Provide the (x, y) coordinate of the cell's center where the given text is located.  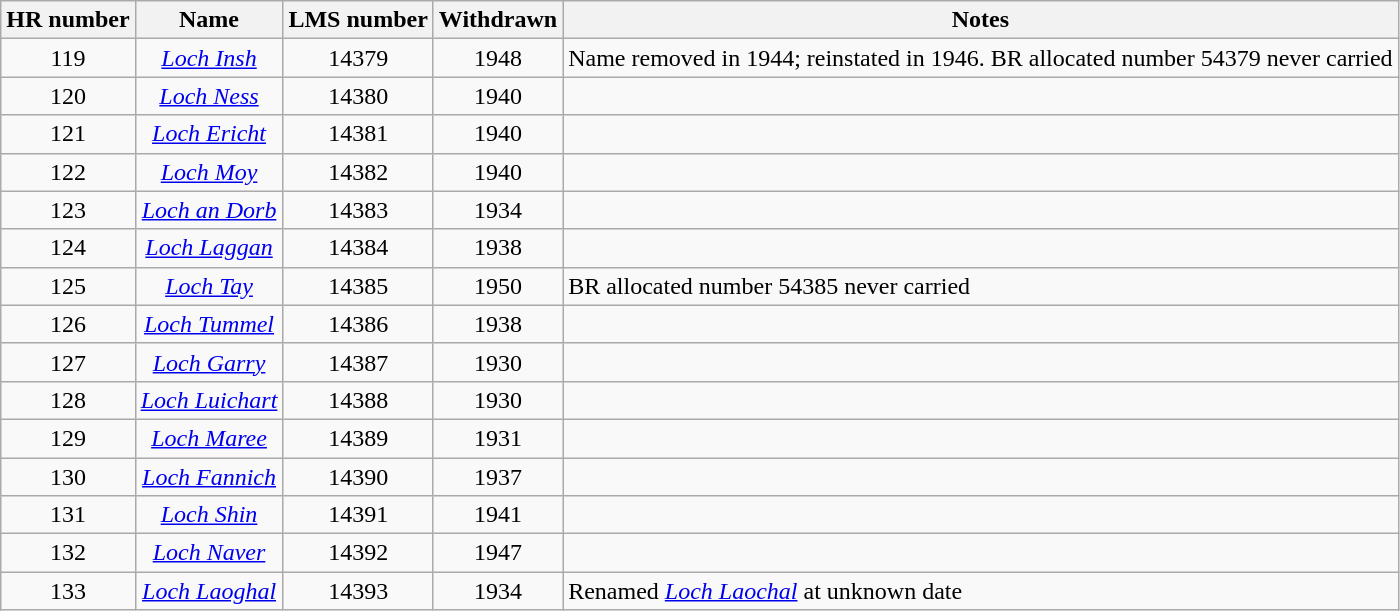
Name removed in 1944; reinstated in 1946. BR allocated number 54379 never carried (980, 58)
1941 (498, 515)
1937 (498, 477)
125 (68, 286)
14386 (358, 324)
119 (68, 58)
121 (68, 134)
Loch Luichart (209, 400)
Loch Insh (209, 58)
Loch Maree (209, 438)
Loch Laoghal (209, 591)
14392 (358, 553)
Name (209, 20)
14383 (358, 210)
Loch Laggan (209, 248)
Loch Ness (209, 96)
1931 (498, 438)
123 (68, 210)
14385 (358, 286)
127 (68, 362)
Loch Fannich (209, 477)
14391 (358, 515)
126 (68, 324)
BR allocated number 54385 never carried (980, 286)
HR number (68, 20)
1948 (498, 58)
LMS number (358, 20)
Loch an Dorb (209, 210)
Loch Tummel (209, 324)
14380 (358, 96)
130 (68, 477)
Loch Naver (209, 553)
Withdrawn (498, 20)
Loch Ericht (209, 134)
Loch Garry (209, 362)
14381 (358, 134)
14389 (358, 438)
131 (68, 515)
1947 (498, 553)
1950 (498, 286)
14390 (358, 477)
14387 (358, 362)
122 (68, 172)
128 (68, 400)
14393 (358, 591)
124 (68, 248)
Notes (980, 20)
14382 (358, 172)
129 (68, 438)
132 (68, 553)
14379 (358, 58)
133 (68, 591)
Loch Tay (209, 286)
14388 (358, 400)
120 (68, 96)
Loch Moy (209, 172)
Loch Shin (209, 515)
Renamed Loch Laochal at unknown date (980, 591)
14384 (358, 248)
